Return (x, y) of the center of cell containing provided text 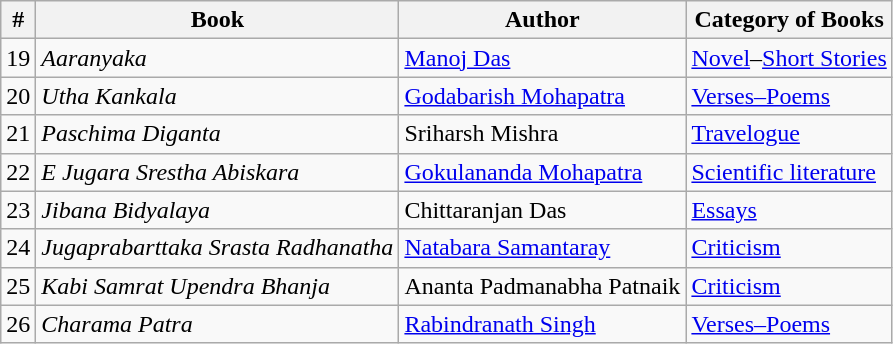
22 (18, 172)
Book (218, 20)
24 (18, 248)
Jugaprabarttaka Srasta Radhanatha (218, 248)
Charama Patra (218, 324)
20 (18, 96)
Manoj Das (542, 58)
Chittaranjan Das (542, 210)
Novel–Short Stories (789, 58)
Ananta Padmanabha Patnaik (542, 286)
Utha Kankala (218, 96)
Sriharsh Mishra (542, 134)
Godabarish Mohapatra (542, 96)
25 (18, 286)
26 (18, 324)
Rabindranath Singh (542, 324)
Natabara Samantaray (542, 248)
Author (542, 20)
# (18, 20)
Essays (789, 210)
21 (18, 134)
Gokulananda Mohapatra (542, 172)
Paschima Diganta (218, 134)
Category of Books (789, 20)
Scientific literature (789, 172)
19 (18, 58)
Travelogue (789, 134)
Kabi Samrat Upendra Bhanja (218, 286)
Aaranyaka (218, 58)
Jibana Bidyalaya (218, 210)
E Jugara Srestha Abiskara (218, 172)
23 (18, 210)
